Find where the given text appears and provide that cell's center as [x, y] coordinate. 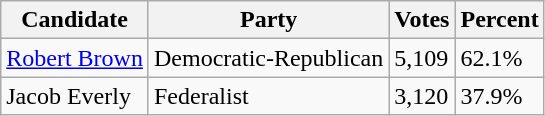
Party [268, 20]
Democratic-Republican [268, 58]
Federalist [268, 96]
37.9% [500, 96]
Robert Brown [75, 58]
62.1% [500, 58]
Candidate [75, 20]
Votes [422, 20]
Jacob Everly [75, 96]
5,109 [422, 58]
Percent [500, 20]
3,120 [422, 96]
